Scan for the cell matching the given text and deliver its [X, Y] coordinate at center. 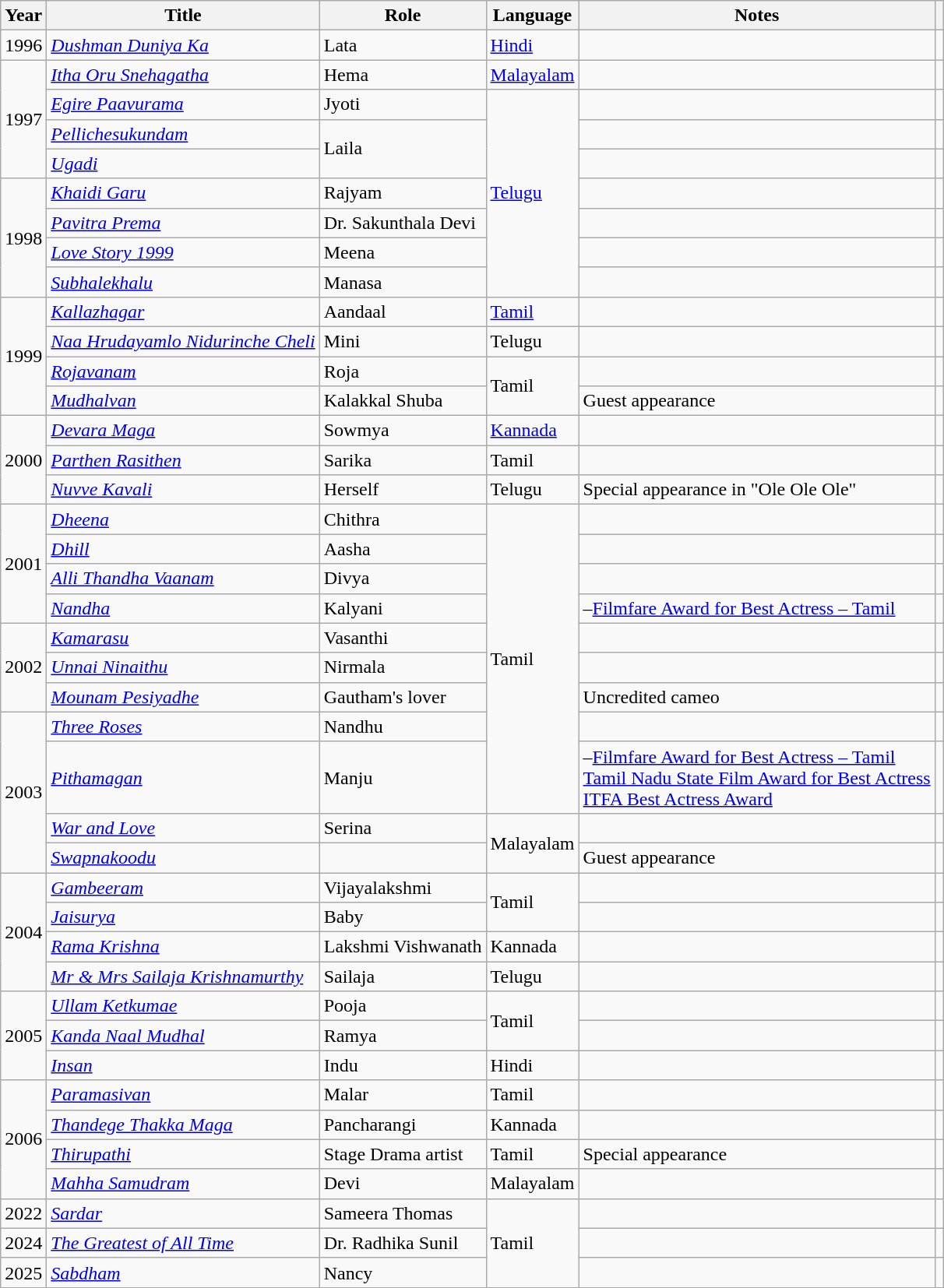
Mudhalvan [183, 401]
Nirmala [403, 667]
Manasa [403, 282]
Stage Drama artist [403, 1154]
Baby [403, 917]
Thirupathi [183, 1154]
Herself [403, 490]
Kamarasu [183, 638]
2024 [23, 1243]
Malar [403, 1095]
Sailaja [403, 977]
Ullam Ketkumae [183, 1006]
Serina [403, 828]
Nancy [403, 1272]
Rojavanam [183, 371]
Pavitra Prema [183, 223]
Lata [403, 45]
Paramasivan [183, 1095]
Aandaal [403, 311]
2005 [23, 1036]
Pancharangi [403, 1124]
Title [183, 16]
Parthen Rasithen [183, 460]
Swapnakoodu [183, 857]
Special appearance [757, 1154]
Egire Paavurama [183, 104]
2022 [23, 1213]
The Greatest of All Time [183, 1243]
Nuvve Kavali [183, 490]
2003 [23, 792]
Devara Maga [183, 431]
Pellichesukundam [183, 134]
Role [403, 16]
Unnai Ninaithu [183, 667]
Chithra [403, 519]
Jyoti [403, 104]
Devi [403, 1184]
Jaisurya [183, 917]
Sowmya [403, 431]
Dhill [183, 549]
Mahha Samudram [183, 1184]
Gautham's lover [403, 697]
1999 [23, 356]
Laila [403, 149]
Rama Krishna [183, 947]
Itha Oru Snehagatha [183, 75]
Aasha [403, 549]
Ugadi [183, 164]
Year [23, 16]
Kalakkal Shuba [403, 401]
Kanda Naal Mudhal [183, 1036]
Thandege Thakka Maga [183, 1124]
2006 [23, 1139]
Indu [403, 1065]
Uncredited cameo [757, 697]
War and Love [183, 828]
Sarika [403, 460]
Mr & Mrs Sailaja Krishnamurthy [183, 977]
–Filmfare Award for Best Actress – Tamil Tamil Nadu State Film Award for Best Actress ITFA Best Actress Award [757, 777]
Dushman Duniya Ka [183, 45]
Ramya [403, 1036]
Manju [403, 777]
Nandha [183, 608]
2000 [23, 460]
1997 [23, 119]
Special appearance in "Ole Ole Ole" [757, 490]
Vijayalakshmi [403, 887]
Love Story 1999 [183, 252]
Kalyani [403, 608]
Hema [403, 75]
Roja [403, 371]
2001 [23, 564]
Nandhu [403, 727]
Khaidi Garu [183, 193]
Language [533, 16]
Naa Hrudayamlo Nidurinche Cheli [183, 341]
Insan [183, 1065]
2002 [23, 667]
Sardar [183, 1213]
Rajyam [403, 193]
Subhalekhalu [183, 282]
2025 [23, 1272]
Sabdham [183, 1272]
Meena [403, 252]
Kallazhagar [183, 311]
Alli Thandha Vaanam [183, 579]
1998 [23, 238]
Dr. Sakunthala Devi [403, 223]
Pithamagan [183, 777]
Dheena [183, 519]
–Filmfare Award for Best Actress – Tamil [757, 608]
2004 [23, 931]
Notes [757, 16]
Gambeeram [183, 887]
Sameera Thomas [403, 1213]
Dr. Radhika Sunil [403, 1243]
Mounam Pesiyadhe [183, 697]
Mini [403, 341]
1996 [23, 45]
Lakshmi Vishwanath [403, 947]
Three Roses [183, 727]
Pooja [403, 1006]
Vasanthi [403, 638]
Divya [403, 579]
